Identify which cell holds the provided text, then report its [X, Y] central coordinate. 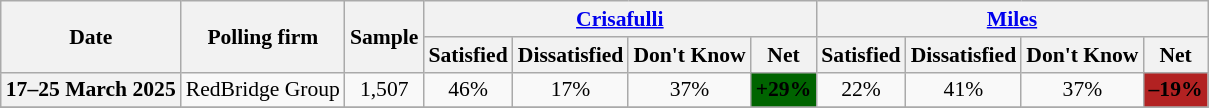
22% [860, 90]
41% [964, 90]
Crisafulli [620, 19]
Polling firm [263, 36]
RedBridge Group [263, 90]
1,507 [384, 90]
Sample [384, 36]
17% [571, 90]
–19% [1176, 90]
Date [91, 36]
Miles [1012, 19]
17–25 March 2025 [91, 90]
+29% [784, 90]
46% [468, 90]
